Scan for the cell matching the given text and deliver its [x, y] coordinate at center. 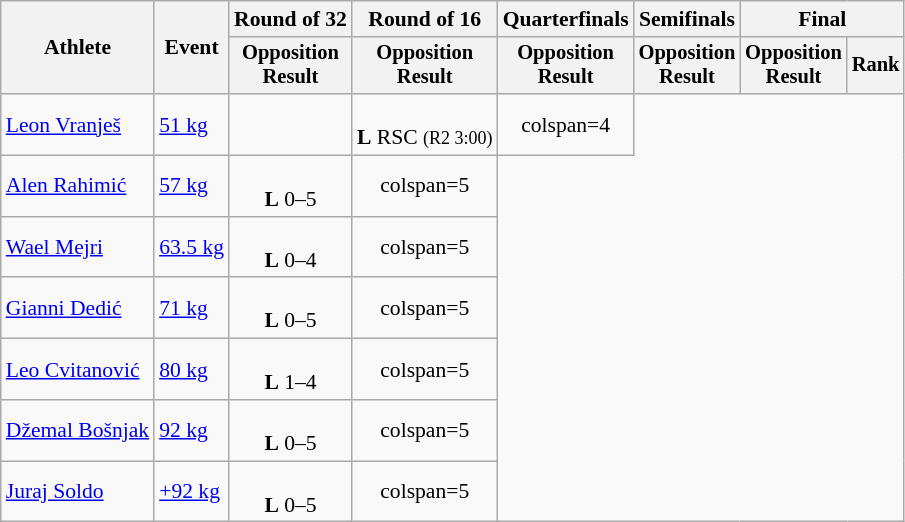
L RSC (R2 3:00) [425, 124]
Final [822, 19]
Wael Mejri [78, 248]
51 kg [192, 124]
L 1–4 [290, 370]
Quarterfinals [566, 19]
Semifinals [688, 19]
63.5 kg [192, 248]
Event [192, 48]
Athlete [78, 48]
Juraj Soldo [78, 492]
Leon Vranješ [78, 124]
colspan=4 [566, 124]
57 kg [192, 186]
Alen Rahimić [78, 186]
Round of 32 [290, 19]
+92 kg [192, 492]
Rank [876, 66]
Džemal Bošnjak [78, 430]
80 kg [192, 370]
92 kg [192, 430]
Leo Cvitanović [78, 370]
71 kg [192, 308]
Round of 16 [425, 19]
Gianni Dedić [78, 308]
L 0–4 [290, 248]
